Locate the cell with the specified text and output its (x, y) center coordinate. 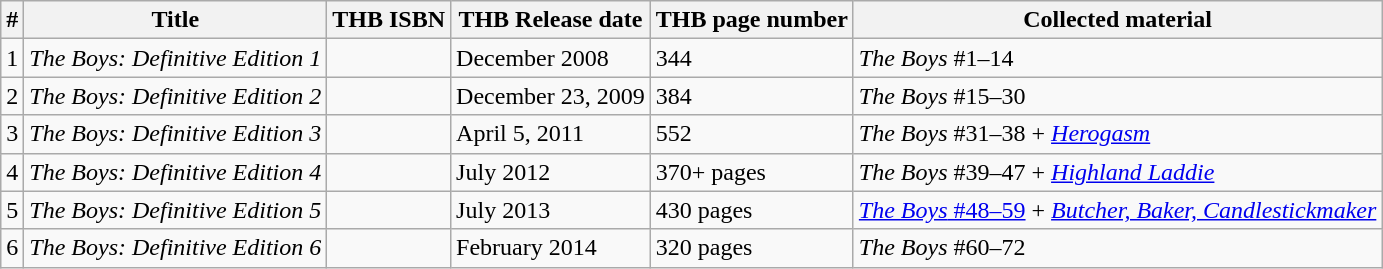
3 (12, 134)
The Boys: Definitive Edition 4 (176, 172)
December 2008 (551, 58)
THB page number (752, 20)
344 (752, 58)
July 2012 (551, 172)
December 23, 2009 (551, 96)
5 (12, 210)
The Boys #15–30 (1118, 96)
Title (176, 20)
6 (12, 248)
The Boys #39–47 + Highland Laddie (1118, 172)
July 2013 (551, 210)
The Boys: Definitive Edition 6 (176, 248)
Collected material (1118, 20)
The Boys #1–14 (1118, 58)
THB Release date (551, 20)
The Boys: Definitive Edition 3 (176, 134)
The Boys: Definitive Edition 1 (176, 58)
The Boys: Definitive Edition 2 (176, 96)
2 (12, 96)
The Boys #31–38 + Herogasm (1118, 134)
384 (752, 96)
552 (752, 134)
THB ISBN (389, 20)
4 (12, 172)
The Boys: Definitive Edition 5 (176, 210)
April 5, 2011 (551, 134)
# (12, 20)
The Boys #48–59 + Butcher, Baker, Candlestickmaker (1118, 210)
370+ pages (752, 172)
320 pages (752, 248)
430 pages (752, 210)
The Boys #60–72 (1118, 248)
1 (12, 58)
February 2014 (551, 248)
